For the text-containing cell, return its midpoint in (x, y) coordinate format. 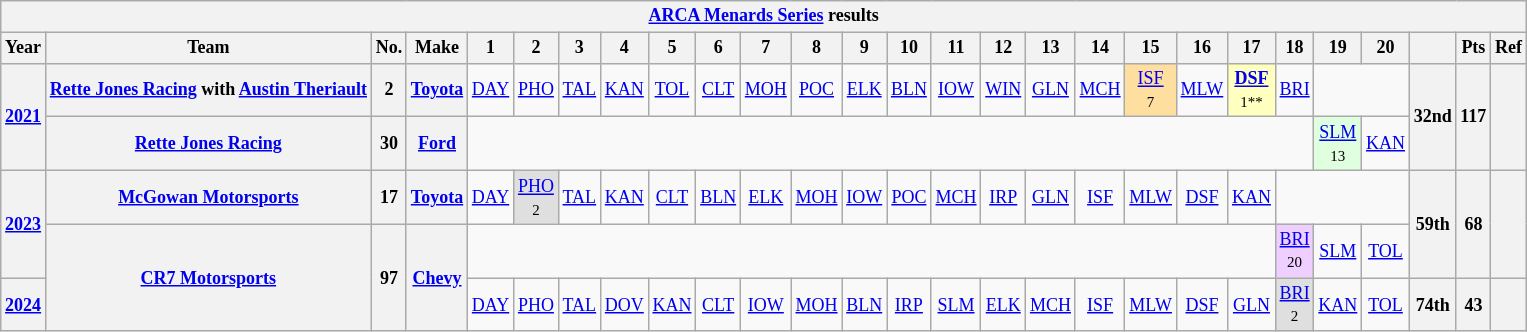
ISF7 (1150, 90)
Ref (1509, 48)
4 (624, 48)
2024 (24, 305)
20 (1386, 48)
5 (672, 48)
McGowan Motorsports (208, 197)
9 (864, 48)
PHO2 (536, 197)
Pts (1474, 48)
2021 (24, 116)
Rette Jones Racing with Austin Theriault (208, 90)
15 (1150, 48)
2023 (24, 224)
Make (436, 48)
Chevy (436, 278)
68 (1474, 224)
DSF1** (1252, 90)
74th (1432, 305)
Year (24, 48)
No. (388, 48)
117 (1474, 116)
DOV (624, 305)
ARCA Menards Series results (764, 16)
8 (816, 48)
97 (388, 278)
19 (1338, 48)
Ford (436, 144)
18 (1294, 48)
BRI20 (1294, 251)
59th (1432, 224)
32nd (1432, 116)
WIN (1004, 90)
43 (1474, 305)
CR7 Motorsports (208, 278)
3 (579, 48)
13 (1051, 48)
Team (208, 48)
7 (766, 48)
12 (1004, 48)
1 (491, 48)
11 (956, 48)
6 (718, 48)
BRI (1294, 90)
14 (1100, 48)
Rette Jones Racing (208, 144)
16 (1202, 48)
30 (388, 144)
BRI2 (1294, 305)
10 (910, 48)
SLM13 (1338, 144)
